Identify which cell holds the provided text, then report its (X, Y) central coordinate. 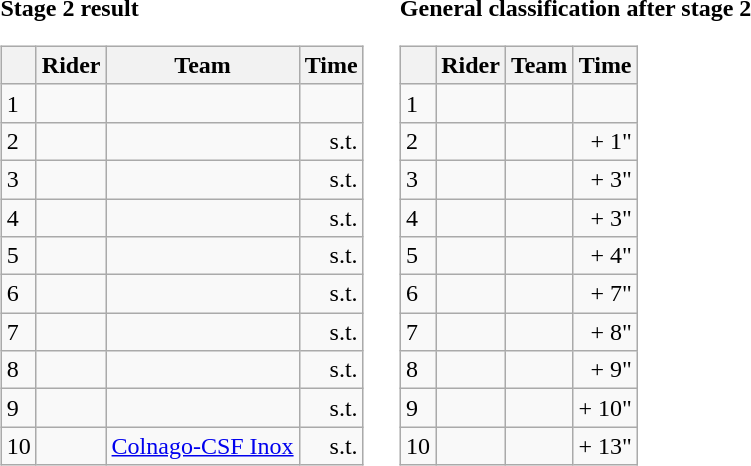
+ 9" (605, 370)
+ 1" (605, 141)
+ 7" (605, 294)
+ 10" (605, 408)
+ 13" (605, 446)
Colnago-CSF Inox (202, 446)
+ 8" (605, 332)
+ 4" (605, 256)
